Search for the cell housing the specified text and yield its [X, Y] center coordinate. 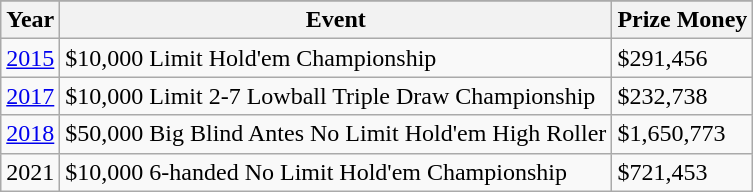
$291,456 [682, 58]
2021 [30, 172]
$232,738 [682, 96]
$1,650,773 [682, 134]
2018 [30, 134]
$10,000 6-handed No Limit Hold'em Championship [336, 172]
2015 [30, 58]
$50,000 Big Blind Antes No Limit Hold'em High Roller [336, 134]
2017 [30, 96]
Prize Money [682, 20]
$10,000 Limit Hold'em Championship [336, 58]
$10,000 Limit 2-7 Lowball Triple Draw Championship [336, 96]
$721,453 [682, 172]
Year [30, 20]
Event [336, 20]
